Find where the given text appears and provide that cell's center as (X, Y) coordinate. 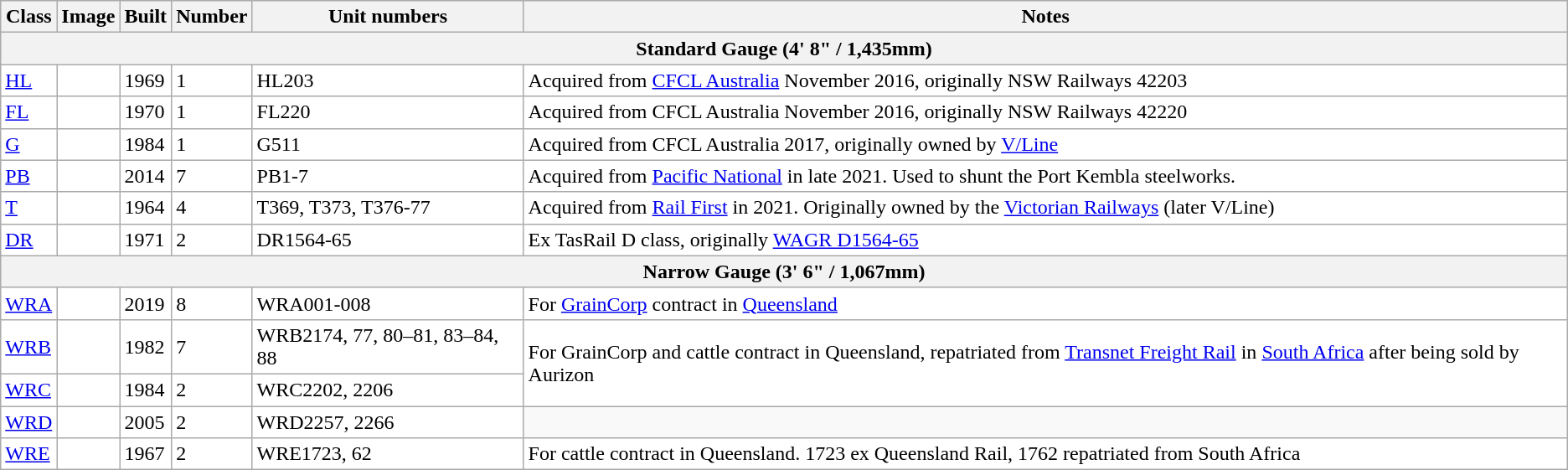
Notes (1045, 17)
Class (28, 17)
Ex TasRail D class, originally WAGR D1564-65 (1045, 240)
Built (146, 17)
2005 (146, 421)
G (28, 144)
Unit numbers (388, 17)
WRD (28, 421)
For GrainCorp and cattle contract in Queensland, repatriated from Transnet Freight Rail in South Africa after being sold by Aurizon (1045, 362)
Acquired from CFCL Australia November 2016, originally NSW Railways 42220 (1045, 112)
8 (212, 303)
Acquired from Pacific National in late 2021. Used to shunt the Port Kembla steelworks. (1045, 176)
WRB2174, 77, 80–81, 83–84, 88 (388, 347)
1971 (146, 240)
PB1-7 (388, 176)
HL (28, 80)
2019 (146, 303)
1967 (146, 454)
1969 (146, 80)
Narrow Gauge (3' 6" / 1,067mm) (784, 271)
Standard Gauge (4' 8" / 1,435mm) (784, 49)
T369, T373, T376-77 (388, 208)
FL (28, 112)
For cattle contract in Queensland. 1723 ex Queensland Rail, 1762 repatriated from South Africa (1045, 454)
WRE (28, 454)
For GrainCorp contract in Queensland (1045, 303)
WRE1723, 62 (388, 454)
PB (28, 176)
WRB (28, 347)
WRC (28, 390)
Acquired from Rail First in 2021. Originally owned by the Victorian Railways (later V/Line) (1045, 208)
Number (212, 17)
1970 (146, 112)
2014 (146, 176)
HL203 (388, 80)
4 (212, 208)
DR1564-65 (388, 240)
FL220 (388, 112)
T (28, 208)
G511 (388, 144)
1964 (146, 208)
WRC2202, 2206 (388, 390)
1982 (146, 347)
Acquired from CFCL Australia 2017, originally owned by V/Line (1045, 144)
WRD2257, 2266 (388, 421)
Acquired from CFCL Australia November 2016, originally NSW Railways 42203 (1045, 80)
DR (28, 240)
Image (89, 17)
WRA001-008 (388, 303)
WRA (28, 303)
